From the cell containing the given text, extract its center point as (X, Y) coordinate. 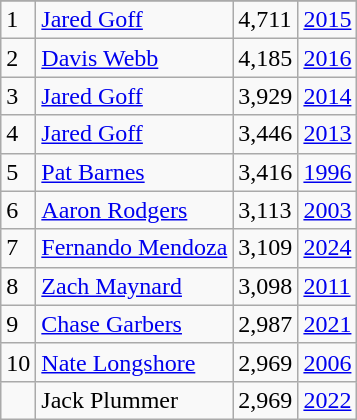
Fernando Mendoza (134, 248)
3,113 (266, 210)
6 (18, 210)
2024 (328, 248)
3,098 (266, 286)
Pat Barnes (134, 172)
9 (18, 324)
10 (18, 362)
2013 (328, 134)
Zach Maynard (134, 286)
8 (18, 286)
7 (18, 248)
Jack Plummer (134, 400)
2,987 (266, 324)
4 (18, 134)
3,446 (266, 134)
2006 (328, 362)
1996 (328, 172)
Aaron Rodgers (134, 210)
4,711 (266, 20)
3,109 (266, 248)
3 (18, 96)
2 (18, 58)
2015 (328, 20)
2021 (328, 324)
2022 (328, 400)
3,929 (266, 96)
Nate Longshore (134, 362)
2011 (328, 286)
2014 (328, 96)
2003 (328, 210)
3,416 (266, 172)
Chase Garbers (134, 324)
Davis Webb (134, 58)
2016 (328, 58)
4,185 (266, 58)
5 (18, 172)
1 (18, 20)
